Provide the [X, Y] coordinate of the cell's center where the given text is located.  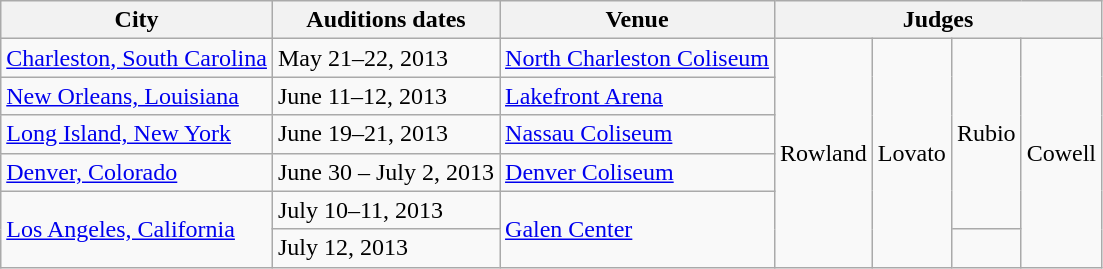
Nassau Coliseum [638, 134]
Long Island, New York [137, 134]
July 10–11, 2013 [386, 210]
Lakefront Arena [638, 96]
Denver, Colorado [137, 172]
Venue [638, 20]
Galen Center [638, 229]
Lovato [912, 153]
June 11–12, 2013 [386, 96]
Charleston, South Carolina [137, 58]
City [137, 20]
June 19–21, 2013 [386, 134]
Cowell [1061, 153]
May 21–22, 2013 [386, 58]
North Charleston Coliseum [638, 58]
July 12, 2013 [386, 248]
Auditions dates [386, 20]
New Orleans, Louisiana [137, 96]
June 30 – July 2, 2013 [386, 172]
Rubio [986, 134]
Denver Coliseum [638, 172]
Los Angeles, California [137, 229]
Judges [938, 20]
Rowland [824, 153]
